Scan for the cell matching the given text and deliver its (x, y) coordinate at center. 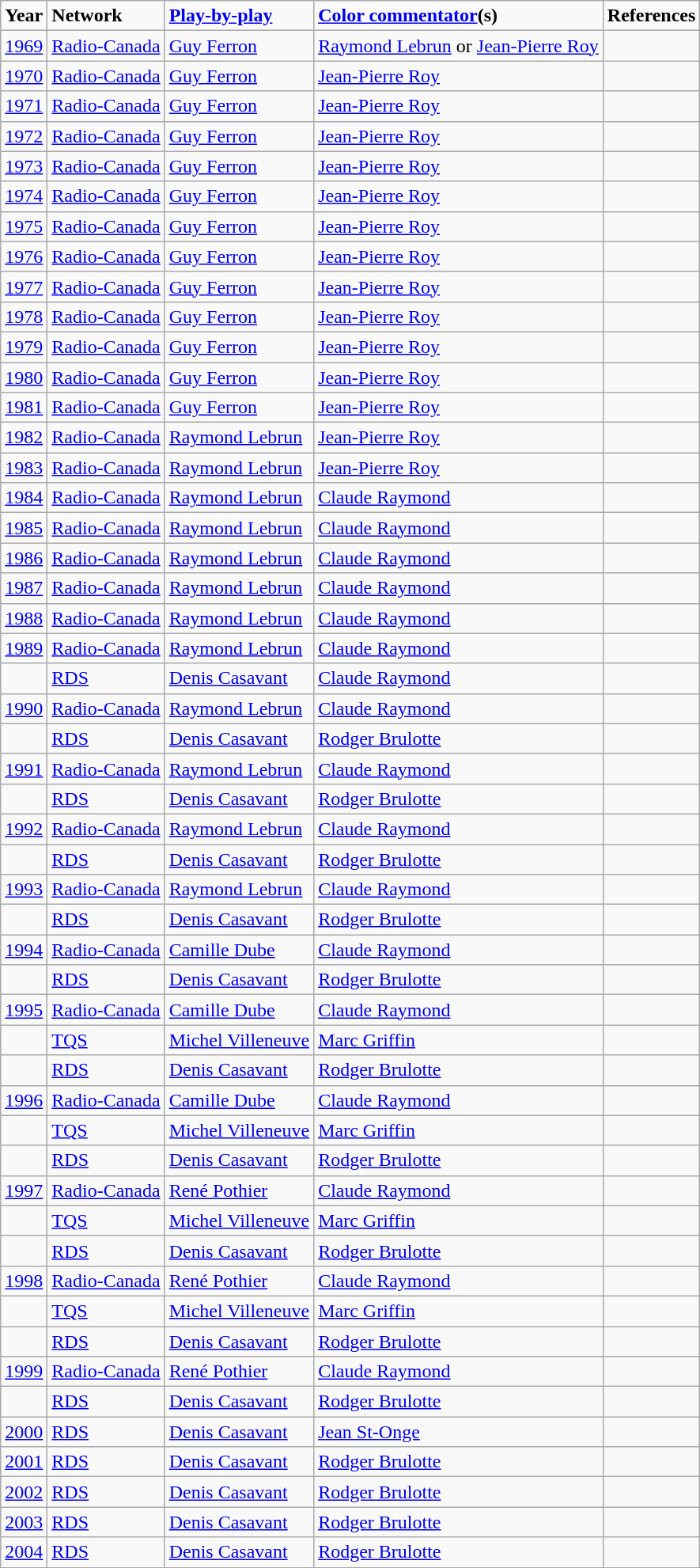
1979 (24, 347)
1969 (24, 46)
1994 (24, 950)
Year (24, 16)
1993 (24, 890)
1987 (24, 588)
1999 (24, 1372)
2003 (24, 1522)
1970 (24, 76)
Color commentator(s) (459, 16)
2004 (24, 1552)
1973 (24, 166)
1989 (24, 648)
1995 (24, 1010)
1982 (24, 438)
Play-by-play (239, 16)
1990 (24, 708)
1984 (24, 498)
1997 (24, 1190)
1975 (24, 226)
1977 (24, 287)
1991 (24, 769)
2000 (24, 1432)
Jean St-Onge (459, 1432)
1980 (24, 378)
1972 (24, 136)
1986 (24, 558)
1974 (24, 196)
Raymond Lebrun or Jean-Pierre Roy (459, 46)
1983 (24, 468)
1998 (24, 1281)
1976 (24, 256)
1996 (24, 1100)
2002 (24, 1492)
1992 (24, 829)
1978 (24, 317)
1985 (24, 528)
2001 (24, 1462)
1988 (24, 618)
References (652, 16)
Network (106, 16)
1981 (24, 408)
1971 (24, 106)
